Output the [X, Y] coordinate of the center of the cell containing the given text.  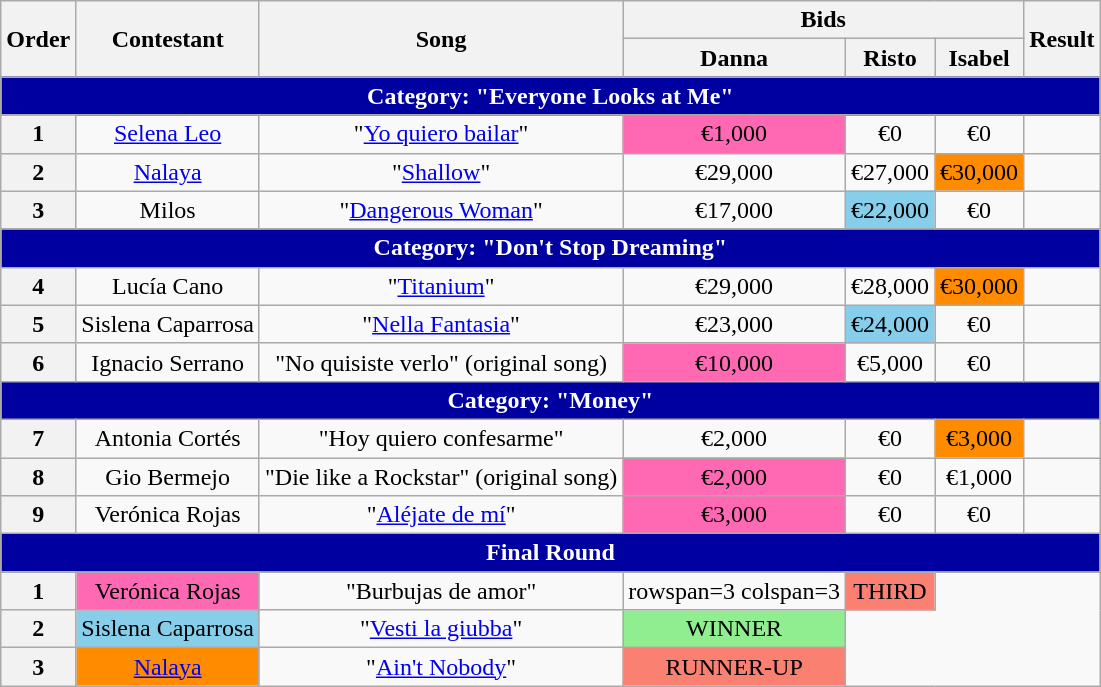
Risto [890, 58]
€10,000 [734, 362]
WINNER [734, 629]
"No quisiste verlo" (original song) [440, 362]
"Ain't Nobody" [440, 667]
Category: "Money" [550, 400]
€23,000 [734, 324]
"Die like a Rockstar" (original song) [440, 477]
8 [38, 477]
Danna [734, 58]
Selena Leo [168, 134]
€24,000 [890, 324]
"Titanium" [440, 286]
6 [38, 362]
Contestant [168, 39]
Milos [168, 210]
€27,000 [890, 172]
"Nella Fantasia" [440, 324]
"Shallow" [440, 172]
Song [440, 39]
€17,000 [734, 210]
€28,000 [890, 286]
"Aléjate de mí" [440, 515]
"Vesti la giubba" [440, 629]
RUNNER-UP [734, 667]
Category: "Don't Stop Dreaming" [550, 248]
4 [38, 286]
Result [1062, 39]
"Burbujas de amor" [440, 591]
5 [38, 324]
Isabel [980, 58]
Bids [824, 20]
Gio Bermejo [168, 477]
"Hoy quiero confesarme" [440, 438]
rowspan=3 colspan=3 [734, 591]
Category: "Everyone Looks at Me" [550, 96]
"Yo quiero bailar" [440, 134]
7 [38, 438]
9 [38, 515]
Ignacio Serrano [168, 362]
Final Round [550, 553]
€5,000 [890, 362]
Order [38, 39]
€22,000 [890, 210]
THIRD [890, 591]
"Dangerous Woman" [440, 210]
Lucía Cano [168, 286]
Antonia Cortés [168, 438]
